Detect which cell encompasses the target text, then output its [X, Y] center coordinate. 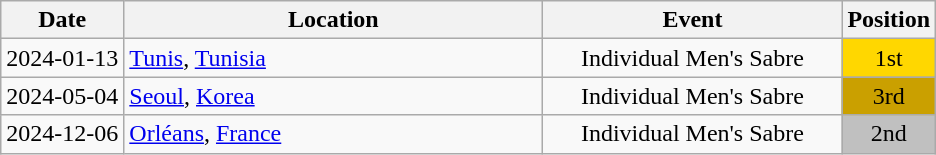
2024-05-04 [62, 96]
2024-12-06 [62, 134]
Tunis, Tunisia [334, 58]
2nd [889, 134]
Date [62, 20]
3rd [889, 96]
1st [889, 58]
Event [692, 20]
2024-01-13 [62, 58]
Position [889, 20]
Seoul, Korea [334, 96]
Orléans, France [334, 134]
Location [334, 20]
